Return [X, Y] of the center of cell containing provided text 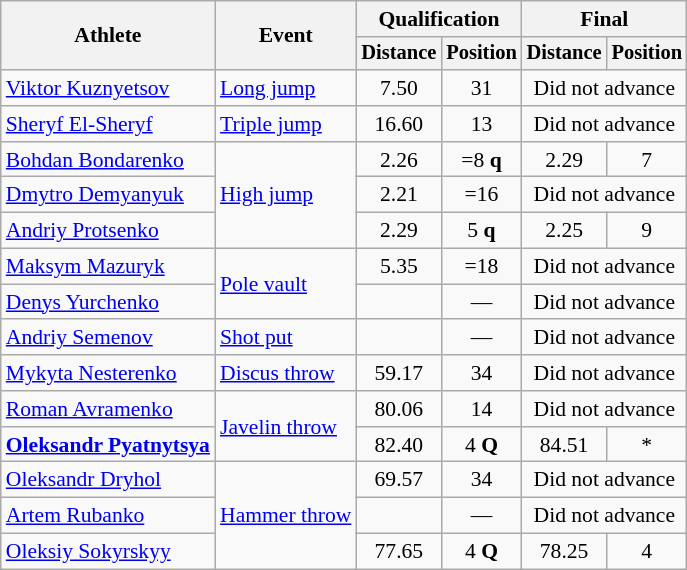
Hammer throw [286, 516]
2.26 [398, 160]
4 [647, 552]
Denys Yurchenko [108, 302]
Triple jump [286, 124]
31 [481, 88]
Sheryf El-Sheryf [108, 124]
Long jump [286, 88]
Oleksandr Dryhol [108, 480]
Event [286, 36]
High jump [286, 196]
Bohdan Bondarenko [108, 160]
84.51 [564, 445]
Pole vault [286, 284]
Artem Rubanko [108, 516]
Roman Avramenko [108, 409]
=8 q [481, 160]
9 [647, 231]
59.17 [398, 373]
2.25 [564, 231]
Athlete [108, 36]
7 [647, 160]
82.40 [398, 445]
Dmytro Demyanyuk [108, 195]
5.35 [398, 267]
Oleksiy Sokyrskyy [108, 552]
Final [604, 19]
14 [481, 409]
=18 [481, 267]
Andriy Semenov [108, 338]
13 [481, 124]
Andriy Protsenko [108, 231]
2.21 [398, 195]
Qualification [438, 19]
5 q [481, 231]
69.57 [398, 480]
80.06 [398, 409]
78.25 [564, 552]
16.60 [398, 124]
77.65 [398, 552]
Javelin throw [286, 426]
Mykyta Nesterenko [108, 373]
Viktor Kuznyetsov [108, 88]
Oleksandr Pyatnytsya [108, 445]
Shot put [286, 338]
Maksym Mazuryk [108, 267]
Discus throw [286, 373]
* [647, 445]
=16 [481, 195]
7.50 [398, 88]
